Return the [X, Y] coordinate for the center point of the cell that contains the specified text.  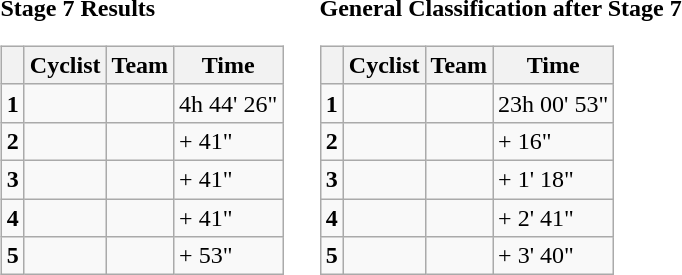
+ 3' 40" [554, 256]
+ 16" [554, 141]
+ 2' 41" [554, 217]
4h 44' 26" [228, 103]
+ 53" [228, 256]
23h 00' 53" [554, 103]
+ 1' 18" [554, 179]
